Identify which cell holds the provided text, then report its (x, y) central coordinate. 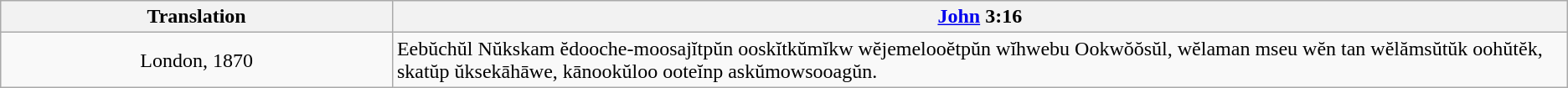
London, 1870 (197, 60)
John 3:16 (980, 17)
Translation (197, 17)
